From the cell containing the given text, extract its center point as [x, y] coordinate. 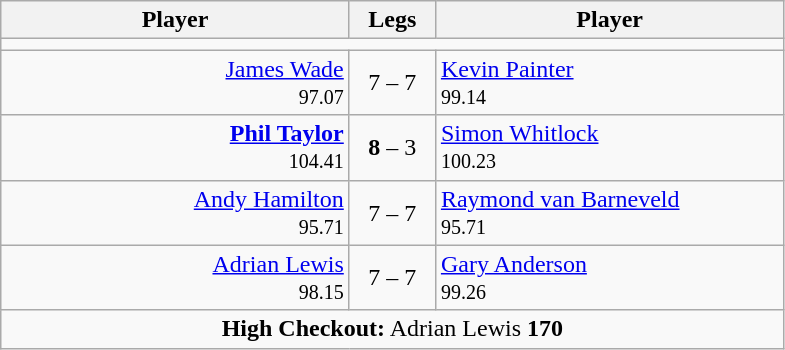
8 – 3 [392, 148]
Phil Taylor 104.41 [176, 148]
Adrian Lewis 98.15 [176, 278]
Legs [392, 20]
Andy Hamilton 95.71 [176, 212]
James Wade 97.07 [176, 82]
Gary Anderson 99.26 [610, 278]
Simon Whitlock 100.23 [610, 148]
Kevin Painter 99.14 [610, 82]
High Checkout: Adrian Lewis 170 [392, 329]
Raymond van Barneveld 95.71 [610, 212]
